Return the (X, Y) coordinate for the center point of the cell that contains the specified text.  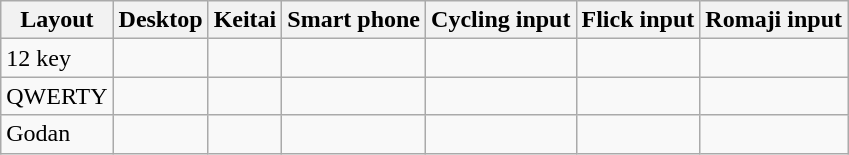
Smart phone (354, 20)
Flick input (638, 20)
Desktop (160, 20)
Cycling input (501, 20)
Romaji input (774, 20)
QWERTY (57, 96)
12 key (57, 58)
Layout (57, 20)
Godan (57, 134)
Keitai (245, 20)
